Provide the [X, Y] coordinate of the cell's center where the given text is located.  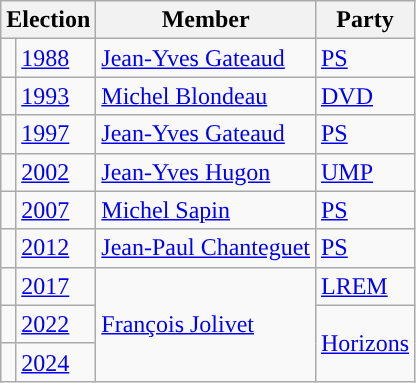
2024 [56, 362]
1988 [56, 58]
Jean-Paul Chanteguet [206, 248]
DVD [364, 96]
1993 [56, 96]
Horizons [364, 343]
Member [206, 20]
2002 [56, 172]
Party [364, 20]
Election [48, 20]
Michel Sapin [206, 210]
2007 [56, 210]
1997 [56, 134]
Jean-Yves Hugon [206, 172]
2017 [56, 286]
2012 [56, 248]
Michel Blondeau [206, 96]
François Jolivet [206, 324]
UMP [364, 172]
2022 [56, 324]
LREM [364, 286]
